From the cell containing the given text, extract its center point as [X, Y] coordinate. 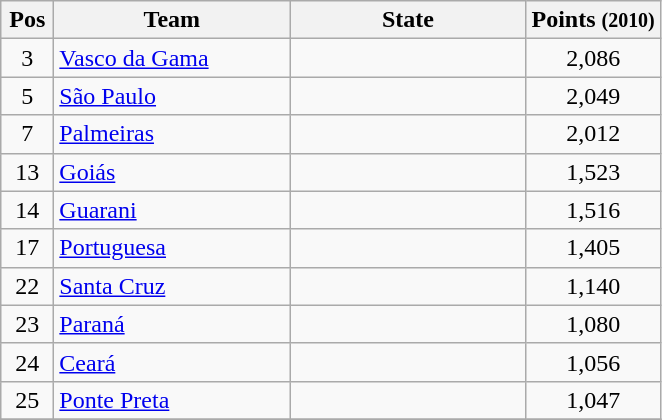
São Paulo [172, 96]
17 [28, 248]
5 [28, 96]
Paraná [172, 324]
2,012 [593, 134]
Pos [28, 20]
1,523 [593, 172]
Portuguesa [172, 248]
7 [28, 134]
Points (2010) [593, 20]
Team [172, 20]
Ceará [172, 362]
Vasco da Gama [172, 58]
1,405 [593, 248]
1,047 [593, 400]
14 [28, 210]
3 [28, 58]
2,086 [593, 58]
Palmeiras [172, 134]
23 [28, 324]
22 [28, 286]
1,140 [593, 286]
13 [28, 172]
25 [28, 400]
1,080 [593, 324]
Santa Cruz [172, 286]
State [408, 20]
1,056 [593, 362]
24 [28, 362]
1,516 [593, 210]
Guarani [172, 210]
2,049 [593, 96]
Ponte Preta [172, 400]
Goiás [172, 172]
